Locate the cell with the specified text and output its (X, Y) center coordinate. 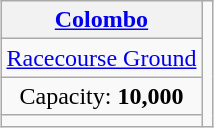
Racecourse Ground (102, 58)
Capacity: 10,000 (102, 96)
Colombo (102, 20)
